Return [x, y] of the center of cell containing provided text 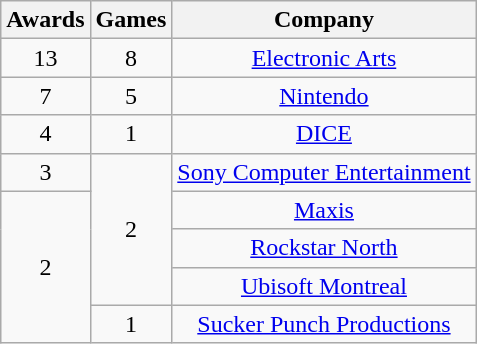
7 [46, 96]
Sony Computer Entertainment [324, 172]
Company [324, 20]
Electronic Arts [324, 58]
Maxis [324, 210]
Sucker Punch Productions [324, 324]
3 [46, 172]
DICE [324, 134]
Rockstar North [324, 248]
Ubisoft Montreal [324, 286]
Nintendo [324, 96]
Awards [46, 20]
4 [46, 134]
8 [131, 58]
13 [46, 58]
Games [131, 20]
5 [131, 96]
